Search for the cell housing the specified text and yield its [x, y] center coordinate. 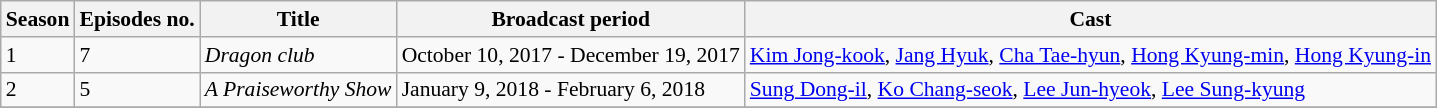
2 [38, 90]
Sung Dong-il, Ko Chang-seok, Lee Jun-hyeok, Lee Sung-kyung [1090, 90]
January 9, 2018 - February 6, 2018 [571, 90]
Season [38, 19]
7 [136, 55]
October 10, 2017 - December 19, 2017 [571, 55]
Dragon club [298, 55]
Cast [1090, 19]
Title [298, 19]
Broadcast period [571, 19]
A Praiseworthy Show [298, 90]
Episodes no. [136, 19]
5 [136, 90]
Kim Jong-kook, Jang Hyuk, Cha Tae-hyun, Hong Kyung-min, Hong Kyung-in [1090, 55]
1 [38, 55]
